Search for the cell housing the specified text and yield its [X, Y] center coordinate. 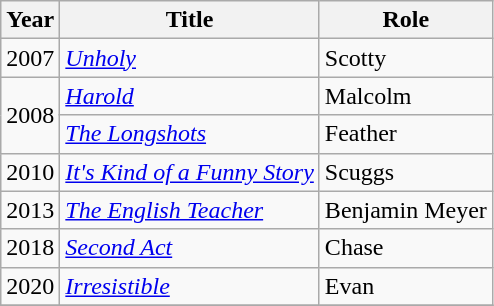
Year [30, 20]
Feather [406, 134]
Scotty [406, 58]
Title [190, 20]
It's Kind of a Funny Story [190, 172]
Benjamin Meyer [406, 210]
Scuggs [406, 172]
Irresistible [190, 286]
2013 [30, 210]
Role [406, 20]
Evan [406, 286]
Second Act [190, 248]
2020 [30, 286]
Harold [190, 96]
2007 [30, 58]
2018 [30, 248]
The Longshots [190, 134]
Malcolm [406, 96]
2008 [30, 115]
Chase [406, 248]
The English Teacher [190, 210]
Unholy [190, 58]
2010 [30, 172]
